Return the (X, Y) coordinate for the center point of the cell that contains the specified text.  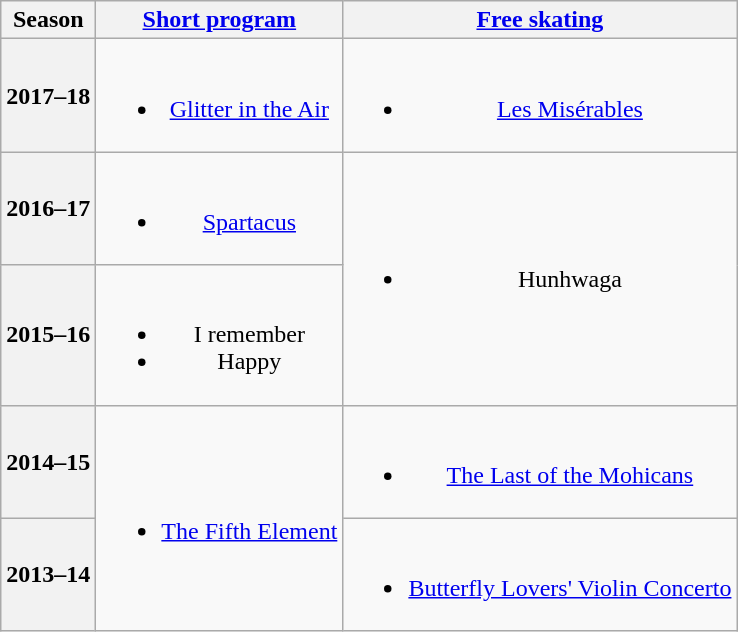
Spartacus (220, 208)
Short program (220, 20)
I rememberHappy (220, 335)
2015–16 (48, 335)
Free skating (540, 20)
Season (48, 20)
The Last of the Mohicans (540, 462)
2016–17 (48, 208)
2017–18 (48, 96)
2014–15 (48, 462)
Les Misérables (540, 96)
Glitter in the Air (220, 96)
The Fifth Element (220, 518)
Hunhwaga (540, 278)
2013–14 (48, 574)
Butterfly Lovers' Violin Concerto (540, 574)
